Output the [X, Y] coordinate of the center of the cell containing the given text.  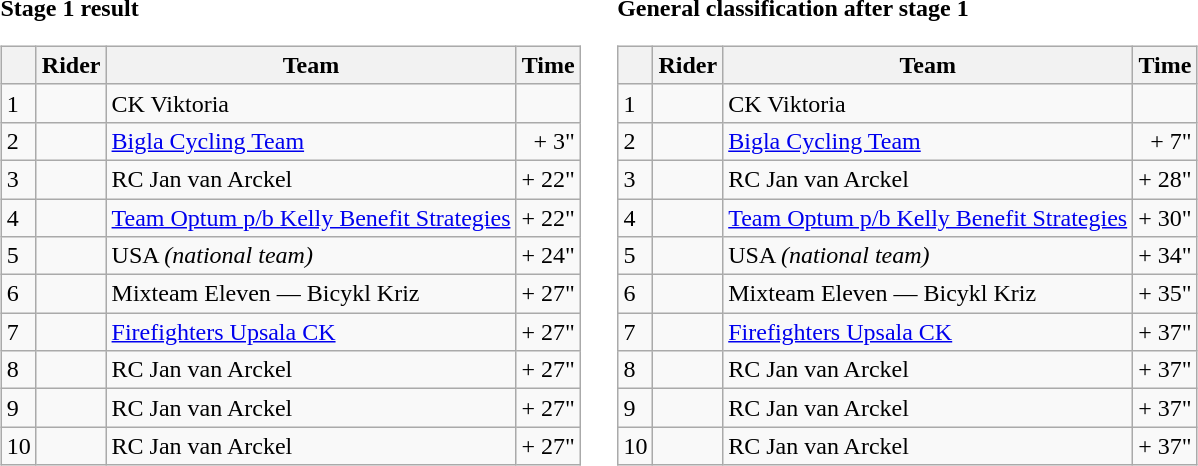
+ 28" [1165, 179]
+ 24" [548, 256]
+ 3" [548, 141]
+ 35" [1165, 294]
+ 34" [1165, 256]
+ 7" [1165, 141]
+ 30" [1165, 217]
